Identify which cell holds the provided text, then report its (X, Y) central coordinate. 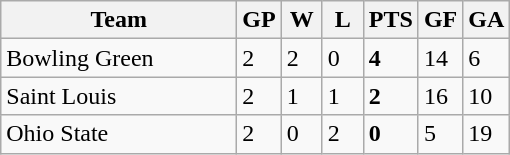
Saint Louis (119, 96)
4 (390, 58)
L (342, 20)
GP (259, 20)
GF (440, 20)
Team (119, 20)
5 (440, 134)
PTS (390, 20)
16 (440, 96)
Bowling Green (119, 58)
GA (486, 20)
19 (486, 134)
W (302, 20)
6 (486, 58)
10 (486, 96)
14 (440, 58)
Ohio State (119, 134)
